Scan for the cell matching the given text and deliver its [X, Y] coordinate at center. 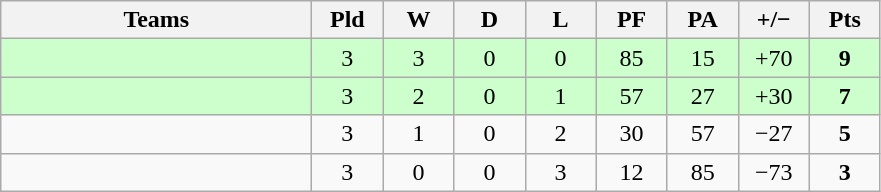
9 [844, 58]
12 [632, 172]
27 [702, 96]
PA [702, 20]
Teams [156, 20]
−27 [774, 134]
+70 [774, 58]
L [560, 20]
5 [844, 134]
−73 [774, 172]
PF [632, 20]
30 [632, 134]
15 [702, 58]
Pld [348, 20]
+/− [774, 20]
W [418, 20]
Pts [844, 20]
+30 [774, 96]
D [490, 20]
7 [844, 96]
